Return the [x, y] coordinate for the center point of the cell that contains the specified text.  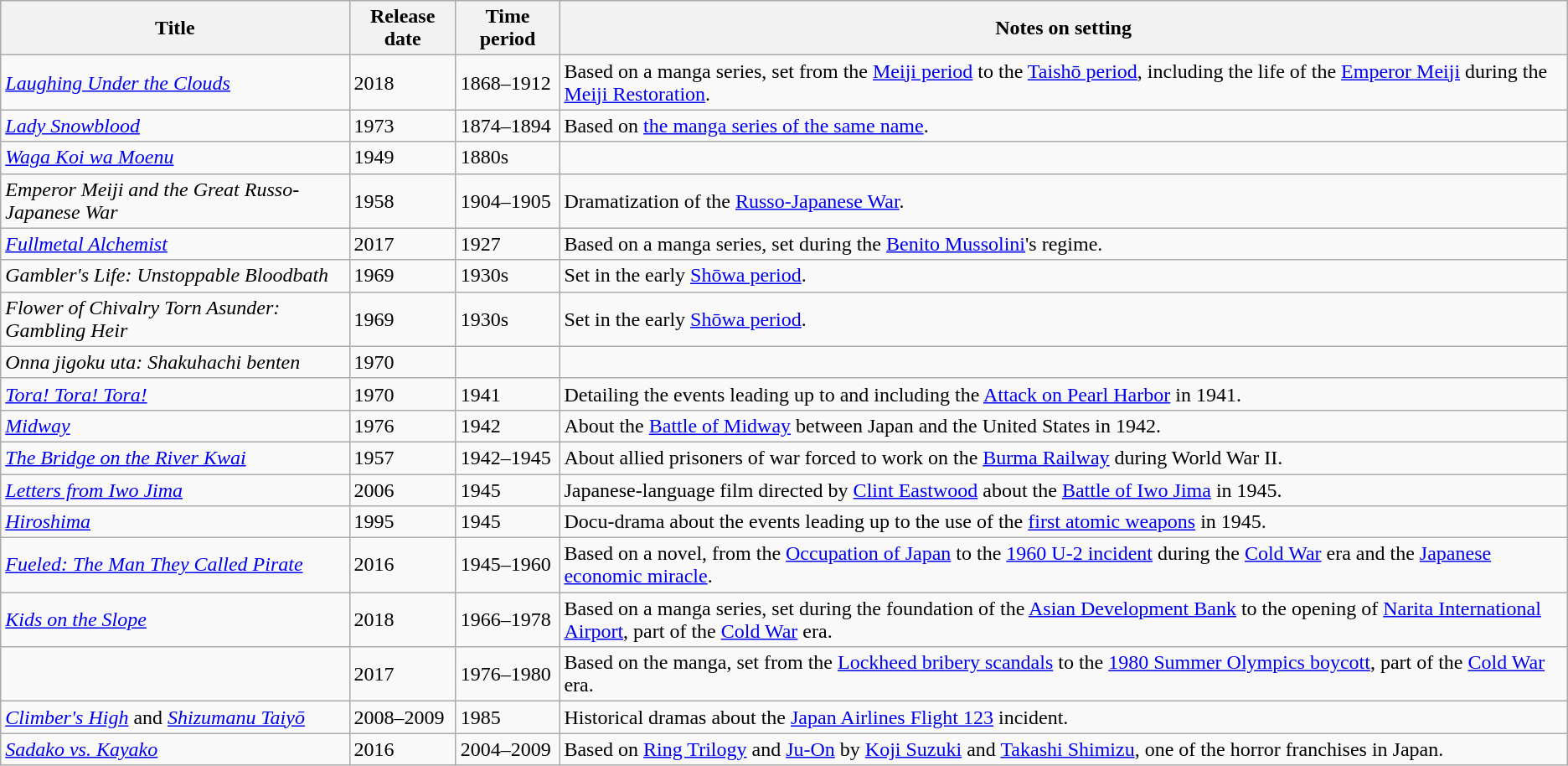
About the Battle of Midway between Japan and the United States in 1942. [1064, 426]
1949 [402, 158]
1874–1894 [508, 126]
Notes on setting [1064, 28]
Fueled: The Man They Called Pirate [175, 565]
Title [175, 28]
Based on Ring Trilogy and Ju-On by Koji Suzuki and Takashi Shimizu, one of the horror franchises in Japan. [1064, 749]
Flower of Chivalry Torn Asunder: Gambling Heir [175, 318]
1941 [508, 394]
Climber's High and Shizumanu Taiyō [175, 717]
Dramatization of the Russo-Japanese War. [1064, 201]
1880s [508, 158]
1942–1945 [508, 458]
1868–1912 [508, 82]
Midway [175, 426]
1927 [508, 244]
Japanese-language film directed by Clint Eastwood about the Battle of Iwo Jima in 1945. [1064, 490]
Based on a manga series, set from the Meiji period to the Taishō period, including the life of the Emperor Meiji during the Meiji Restoration. [1064, 82]
Laughing Under the Clouds [175, 82]
2006 [402, 490]
1976–1980 [508, 674]
Based on a novel, from the Occupation of Japan to the 1960 U-2 incident during the Cold War era and the Japanese economic miracle. [1064, 565]
2004–2009 [508, 749]
Hiroshima [175, 522]
Fullmetal Alchemist [175, 244]
About allied prisoners of war forced to work on the Burma Railway during World War II. [1064, 458]
Kids on the Slope [175, 620]
Based on the manga series of the same name. [1064, 126]
Sadako vs. Kayako [175, 749]
Emperor Meiji and the Great Russo-Japanese War [175, 201]
Time period [508, 28]
Letters from Iwo Jima [175, 490]
Release date [402, 28]
1976 [402, 426]
1942 [508, 426]
1904–1905 [508, 201]
Onna jigoku uta: Shakuhachi benten [175, 362]
Detailing the events leading up to and including the Attack on Pearl Harbor in 1941. [1064, 394]
1973 [402, 126]
Based on the manga, set from the Lockheed bribery scandals to the 1980 Summer Olympics boycott, part of the Cold War era. [1064, 674]
The Bridge on the River Kwai [175, 458]
1985 [508, 717]
Gambler's Life: Unstoppable Bloodbath [175, 276]
2008–2009 [402, 717]
Tora! Tora! Tora! [175, 394]
Lady Snowblood [175, 126]
Based on a manga series, set during the Benito Mussolini's regime. [1064, 244]
1945–1960 [508, 565]
1995 [402, 522]
Docu-drama about the events leading up to the use of the first atomic weapons in 1945. [1064, 522]
Historical dramas about the Japan Airlines Flight 123 incident. [1064, 717]
1958 [402, 201]
Waga Koi wa Moenu [175, 158]
1957 [402, 458]
1966–1978 [508, 620]
